From the cell containing the given text, extract its center point as [x, y] coordinate. 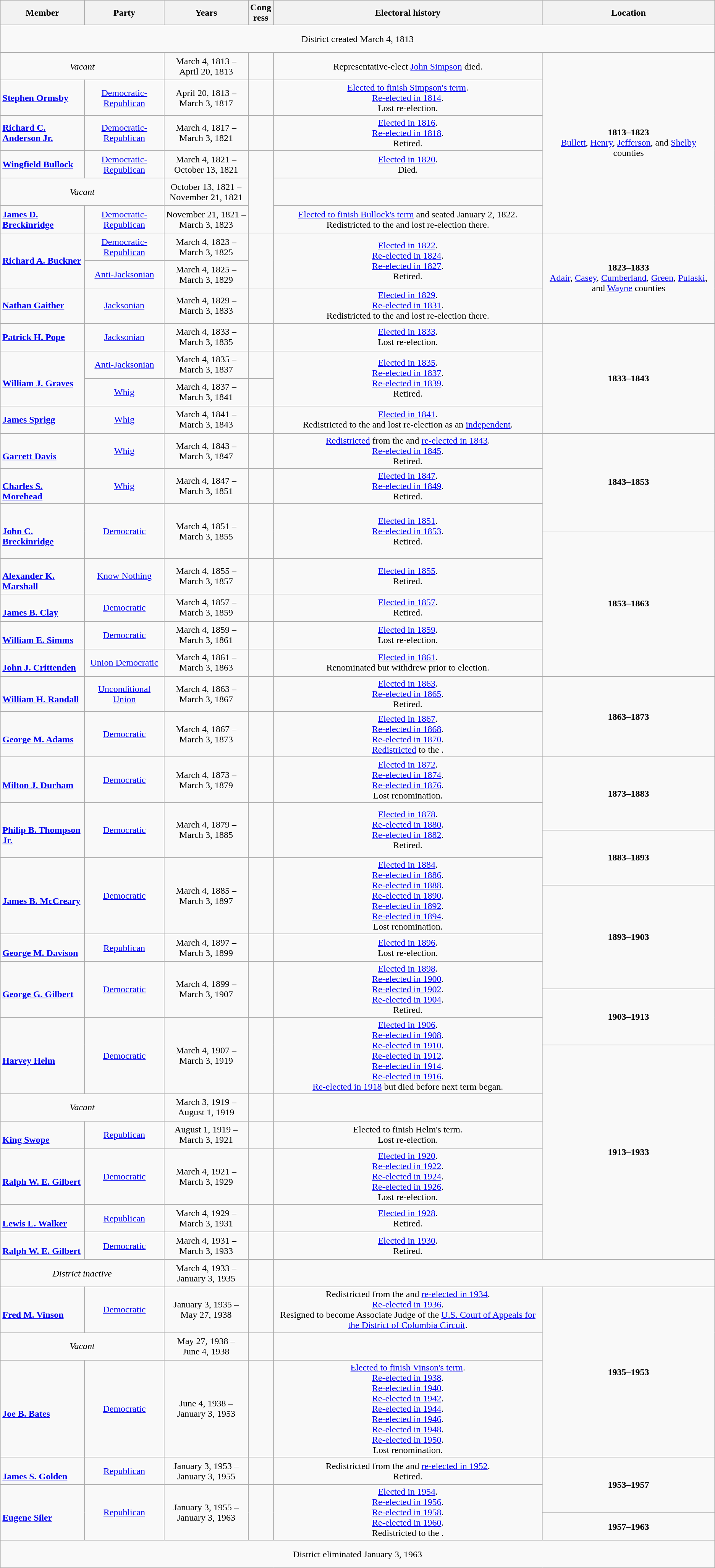
Elected in 1859.Lost re-election. [408, 635]
Elected in 1857.Retired. [408, 607]
March 4, 1855 –March 3, 1857 [206, 576]
Nathan Gaither [43, 306]
1833–1843 [629, 378]
Stephen Ormsby [43, 98]
Elected in 1851.Re-elected in 1853.Retired. [408, 531]
March 4, 1813 –April 20, 1813 [206, 66]
Richard C. Anderson Jr. [43, 133]
March 4, 1841 –March 3, 1843 [206, 420]
George M. Adams [43, 734]
November 21, 1821 –March 3, 1823 [206, 219]
Elected in 1829.Re-elected in 1831.Redistricted to the and lost re-election there. [408, 306]
March 3, 1919 –August 1, 1919 [206, 1108]
George G. Gilbert [43, 989]
March 4, 1835 –March 3, 1837 [206, 364]
William E. Simms [43, 635]
Know Nothing [124, 576]
1883–1893 [629, 857]
Elected in 1841.Redistricted to the and lost re-election as an independent. [408, 420]
1843–1853 [629, 482]
Congress [261, 13]
Elected in 1884.Re-elected in 1886.Re-elected in 1888.Re-elected in 1890.Re-elected in 1892.Re-elected in 1894.Lost renomination. [408, 896]
March 4, 1859 –March 3, 1861 [206, 635]
April 20, 1813 –March 3, 1817 [206, 98]
March 4, 1897 –March 3, 1899 [206, 948]
March 4, 1851 –March 3, 1855 [206, 531]
March 4, 1867 –March 3, 1873 [206, 734]
January 3, 1955 –January 3, 1963 [206, 1513]
Unconditional Union [124, 694]
Location [629, 13]
Richard A. Buckner [43, 261]
James B. McCreary [43, 896]
Eugene Siler [43, 1513]
Elected in 1878.Re-elected in 1880.Re-elected in 1882.Retired. [408, 830]
Wingfield Bullock [43, 164]
James D. Breckinridge [43, 219]
Elected in 1898.Re-elected in 1900.Re-elected in 1902.Re-elected in 1904.Retired. [408, 989]
Elected to finish Helm's term.Lost re-election. [408, 1135]
March 4, 1929 –March 3, 1931 [206, 1218]
March 4, 1847 –March 3, 1851 [206, 486]
Elected in 1867.Re-elected in 1868.Re-elected in 1870.Redistricted to the . [408, 734]
Elected in 1954.Re-elected in 1956.Re-elected in 1958.Re-elected in 1960.Redistricted to the . [408, 1513]
Joe B. Bates [43, 1409]
March 4, 1863 –March 3, 1867 [206, 694]
March 4, 1873 –March 3, 1879 [206, 779]
March 4, 1837 –March 3, 1841 [206, 392]
Elected in 1833.Lost re-election. [408, 337]
District created March 4, 1813 [357, 39]
1953–1957 [629, 1485]
Party [124, 13]
Elected in 1930.Retired. [408, 1246]
William H. Randall [43, 694]
Elected in 1820.Died. [408, 164]
Harvey Helm [43, 1055]
1913–1933 [629, 1152]
Union Democratic [124, 663]
March 4, 1829 –March 3, 1833 [206, 306]
Patrick H. Pope [43, 337]
March 4, 1825 –March 3, 1829 [206, 274]
May 27, 1938 –June 4, 1938 [206, 1346]
March 4, 1857 –March 3, 1859 [206, 607]
Electoral history [408, 13]
Philip B. Thompson Jr. [43, 830]
Elected in 1822.Re-elected in 1824.Re-elected in 1827.Retired. [408, 261]
John J. Crittenden [43, 663]
1903–1913 [629, 1017]
Garrett Davis [43, 451]
January 3, 1935 –May 27, 1938 [206, 1310]
1873–1883 [629, 793]
William J. Graves [43, 378]
March 4, 1885 –March 3, 1897 [206, 896]
Elected in 1847.Re-elected in 1849.Retired. [408, 486]
March 4, 1861 –March 3, 1863 [206, 663]
Elected in 1861.Renominated but withdrew prior to election. [408, 663]
October 13, 1821 –November 21, 1821 [206, 192]
August 1, 1919 –March 3, 1921 [206, 1135]
George M. Davison [43, 948]
District inactive [82, 1273]
June 4, 1938 –January 3, 1953 [206, 1409]
King Swope [43, 1135]
March 4, 1933 –January 3, 1935 [206, 1273]
March 4, 1817 –March 3, 1821 [206, 133]
March 4, 1931 –March 3, 1933 [206, 1246]
Elected in 1896.Lost re-election. [408, 948]
March 4, 1921 –March 3, 1929 [206, 1177]
March 4, 1833 –March 3, 1835 [206, 337]
Elected in 1928.Retired. [408, 1218]
Elected in 1920.Re-elected in 1922.Re-elected in 1924.Re-elected in 1926.Lost re-election. [408, 1177]
Charles S. Morehead [43, 486]
March 4, 1821 –October 13, 1821 [206, 164]
March 4, 1899 –March 3, 1907 [206, 989]
March 4, 1879 –March 3, 1885 [206, 830]
Elected to finish Simpson's term.Re-elected in 1814.Lost re-election. [408, 98]
Elected in 1872.Re-elected in 1874.Re-elected in 1876.Lost renomination. [408, 779]
District eliminated January 3, 1963 [357, 1554]
1853–1863 [629, 604]
John C. Breckinridge [43, 531]
Alexander K. Marshall [43, 576]
March 4, 1843 –March 3, 1847 [206, 451]
Elected in 1855.Retired. [408, 576]
Redistricted from the and re-elected in 1952.Retired. [408, 1471]
1823–1833Adair, Casey, Cumberland, Green, Pulaski, and Wayne counties [629, 278]
Years [206, 13]
January 3, 1953 –January 3, 1955 [206, 1471]
James Sprigg [43, 420]
Elected to finish Bullock's term and seated January 2, 1822.Redistricted to the and lost re-election there. [408, 219]
1863–1873 [629, 717]
Member [43, 13]
1893–1903 [629, 937]
Lewis L. Walker [43, 1218]
1957–1963 [629, 1527]
James S. Golden [43, 1471]
Elected in 1835.Re-elected in 1837.Re-elected in 1839.Retired. [408, 378]
March 4, 1907 –March 3, 1919 [206, 1055]
Elected in 1816.Re-elected in 1818.Retired. [408, 133]
Redistricted from the and re-elected in 1843.Re-elected in 1845.Retired. [408, 451]
Elected in 1863.Re-elected in 1865.Retired. [408, 694]
James B. Clay [43, 607]
March 4, 1823 –March 3, 1825 [206, 247]
Fred M. Vinson [43, 1310]
Milton J. Durham [43, 779]
1813–1823Bullett, Henry, Jefferson, and Shelby counties [629, 143]
1935–1953 [629, 1372]
Representative-elect John Simpson died. [408, 66]
